Capture the cell that displays the provided text and extract its [x, y] central coordinate. 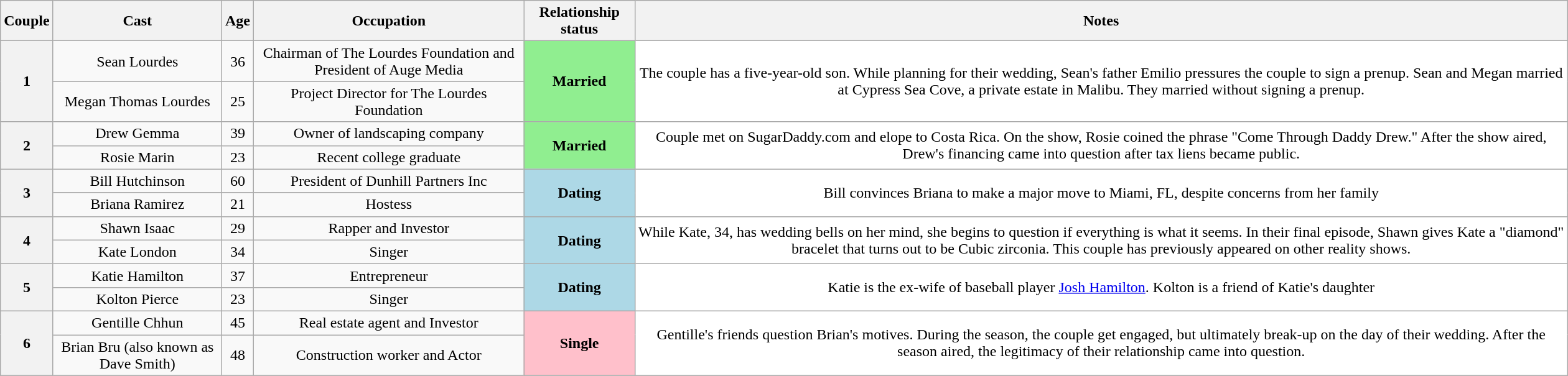
29 [238, 228]
Katie is the ex-wife of baseball player Josh Hamilton. Kolton is a friend of Katie's daughter [1101, 287]
39 [238, 134]
Bill Hutchinson [137, 181]
2 [27, 145]
Gentille Chhun [137, 323]
Megan Thomas Lourdes [137, 102]
Hostess [388, 204]
3 [27, 193]
Occupation [388, 21]
36 [238, 61]
37 [238, 275]
5 [27, 287]
Briana Ramirez [137, 204]
Rosie Marin [137, 157]
Shawn Isaac [137, 228]
60 [238, 181]
Brian Bru (also known as Dave Smith) [137, 354]
Couple [27, 21]
34 [238, 252]
Kate London [137, 252]
Notes [1101, 21]
Construction worker and Actor [388, 354]
Recent college graduate [388, 157]
Owner of landscaping company [388, 134]
Drew Gemma [137, 134]
Kolton Pierce [137, 299]
President of Dunhill Partners Inc [388, 181]
6 [27, 343]
48 [238, 354]
Real estate agent and Investor [388, 323]
Age [238, 21]
4 [27, 240]
Bill convinces Briana to make a major move to Miami, FL, despite concerns from her family [1101, 193]
Entrepreneur [388, 275]
Project Director for The Lourdes Foundation [388, 102]
21 [238, 204]
Relationship status [579, 21]
Rapper and Investor [388, 228]
25 [238, 102]
45 [238, 323]
Katie Hamilton [137, 275]
Single [579, 343]
Sean Lourdes [137, 61]
1 [27, 81]
Chairman of The Lourdes Foundation and President of Auge Media [388, 61]
Cast [137, 21]
